Find where the given text appears and provide that cell's center as [X, Y] coordinate. 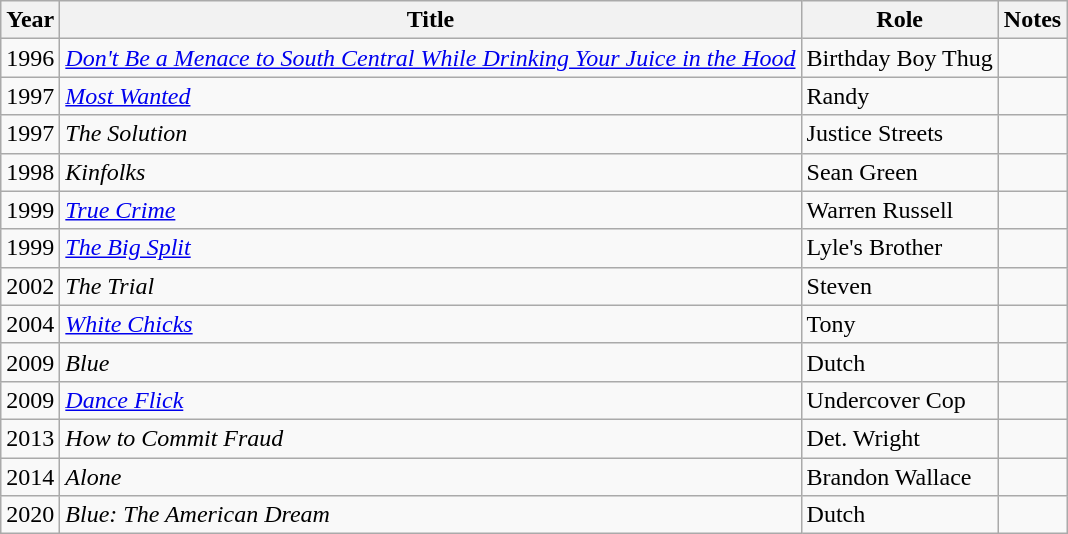
Title [430, 20]
Notes [1032, 20]
Sean Green [900, 172]
The Big Split [430, 248]
2014 [30, 477]
1996 [30, 58]
Year [30, 20]
Tony [900, 324]
2020 [30, 515]
Det. Wright [900, 438]
Most Wanted [430, 96]
Blue: The American Dream [430, 515]
Don't Be a Menace to South Central While Drinking Your Juice in the Hood [430, 58]
1998 [30, 172]
2013 [30, 438]
Warren Russell [900, 210]
Blue [430, 362]
2002 [30, 286]
The Solution [430, 134]
Lyle's Brother [900, 248]
Birthday Boy Thug [900, 58]
Kinfolks [430, 172]
Justice Streets [900, 134]
Brandon Wallace [900, 477]
Role [900, 20]
Undercover Cop [900, 400]
2004 [30, 324]
True Crime [430, 210]
White Chicks [430, 324]
Dance Flick [430, 400]
The Trial [430, 286]
Alone [430, 477]
Steven [900, 286]
Randy [900, 96]
How to Commit Fraud [430, 438]
